Search for the cell housing the specified text and yield its (x, y) center coordinate. 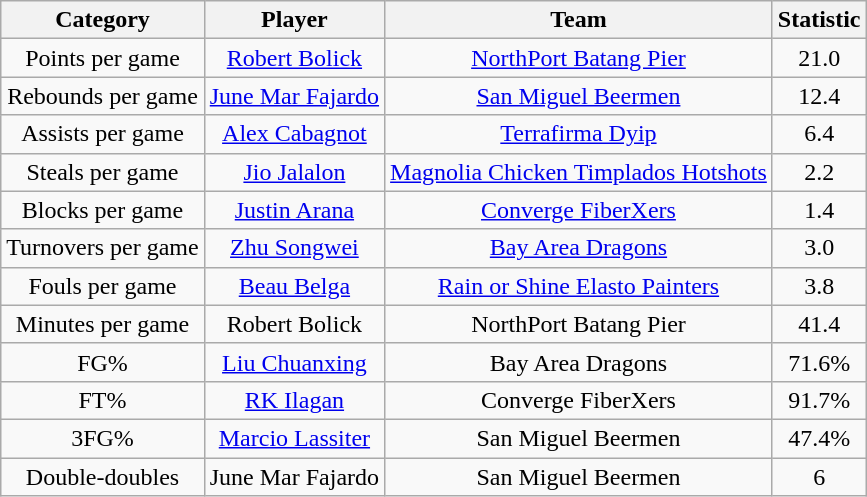
Alex Cabagnot (294, 134)
1.4 (819, 210)
2.2 (819, 172)
Liu Chuanxing (294, 362)
Marcio Lassiter (294, 438)
3.8 (819, 286)
3FG% (102, 438)
Beau Belga (294, 286)
47.4% (819, 438)
Steals per game (102, 172)
71.6% (819, 362)
Minutes per game (102, 324)
Player (294, 20)
Double-doubles (102, 477)
12.4 (819, 96)
Points per game (102, 58)
91.7% (819, 400)
Assists per game (102, 134)
FG% (102, 362)
3.0 (819, 248)
6.4 (819, 134)
Terrafirma Dyip (579, 134)
FT% (102, 400)
Rain or Shine Elasto Painters (579, 286)
Justin Arana (294, 210)
Jio Jalalon (294, 172)
21.0 (819, 58)
RK Ilagan (294, 400)
Rebounds per game (102, 96)
Blocks per game (102, 210)
Category (102, 20)
Statistic (819, 20)
Fouls per game (102, 286)
41.4 (819, 324)
Zhu Songwei (294, 248)
6 (819, 477)
Turnovers per game (102, 248)
Team (579, 20)
Magnolia Chicken Timplados Hotshots (579, 172)
